Provide the [X, Y] coordinate of the cell's center where the given text is located.  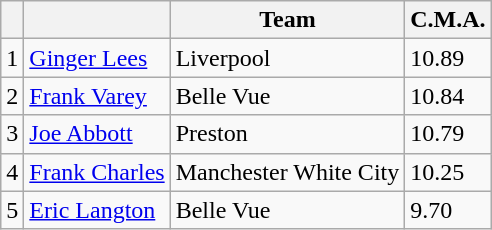
10.84 [448, 96]
10.89 [448, 58]
C.M.A. [448, 20]
2 [12, 96]
9.70 [448, 210]
5 [12, 210]
Joe Abbott [97, 134]
10.25 [448, 172]
10.79 [448, 134]
1 [12, 58]
Team [288, 20]
Eric Langton [97, 210]
Frank Varey [97, 96]
Frank Charles [97, 172]
Manchester White City [288, 172]
Ginger Lees [97, 58]
Liverpool [288, 58]
3 [12, 134]
Preston [288, 134]
4 [12, 172]
